From the cell containing the given text, extract its center point as [x, y] coordinate. 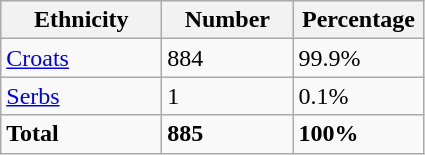
Serbs [82, 96]
Total [82, 134]
885 [228, 134]
884 [228, 58]
Ethnicity [82, 20]
Number [228, 20]
0.1% [358, 96]
Croats [82, 58]
100% [358, 134]
99.9% [358, 58]
1 [228, 96]
Percentage [358, 20]
